Locate the cell with the specified text and output its [x, y] center coordinate. 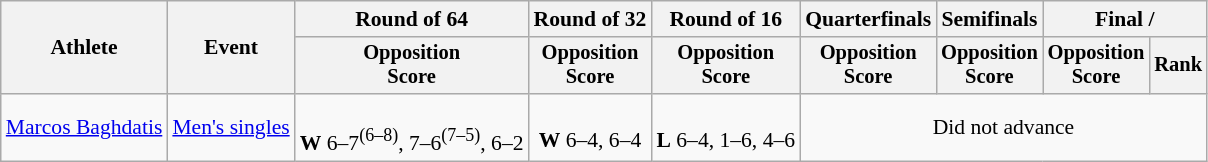
Event [230, 48]
Round of 64 [412, 19]
Semifinals [990, 19]
W 6–4, 6–4 [590, 128]
Marcos Baghdatis [84, 128]
Round of 16 [726, 19]
W 6–7(6–8), 7–6(7–5), 6–2 [412, 128]
Did not advance [1004, 128]
Final / [1125, 19]
Athlete [84, 48]
L 6–4, 1–6, 4–6 [726, 128]
Quarterfinals [868, 19]
Round of 32 [590, 19]
Rank [1178, 66]
Men's singles [230, 128]
